Capture the cell that displays the provided text and extract its (X, Y) central coordinate. 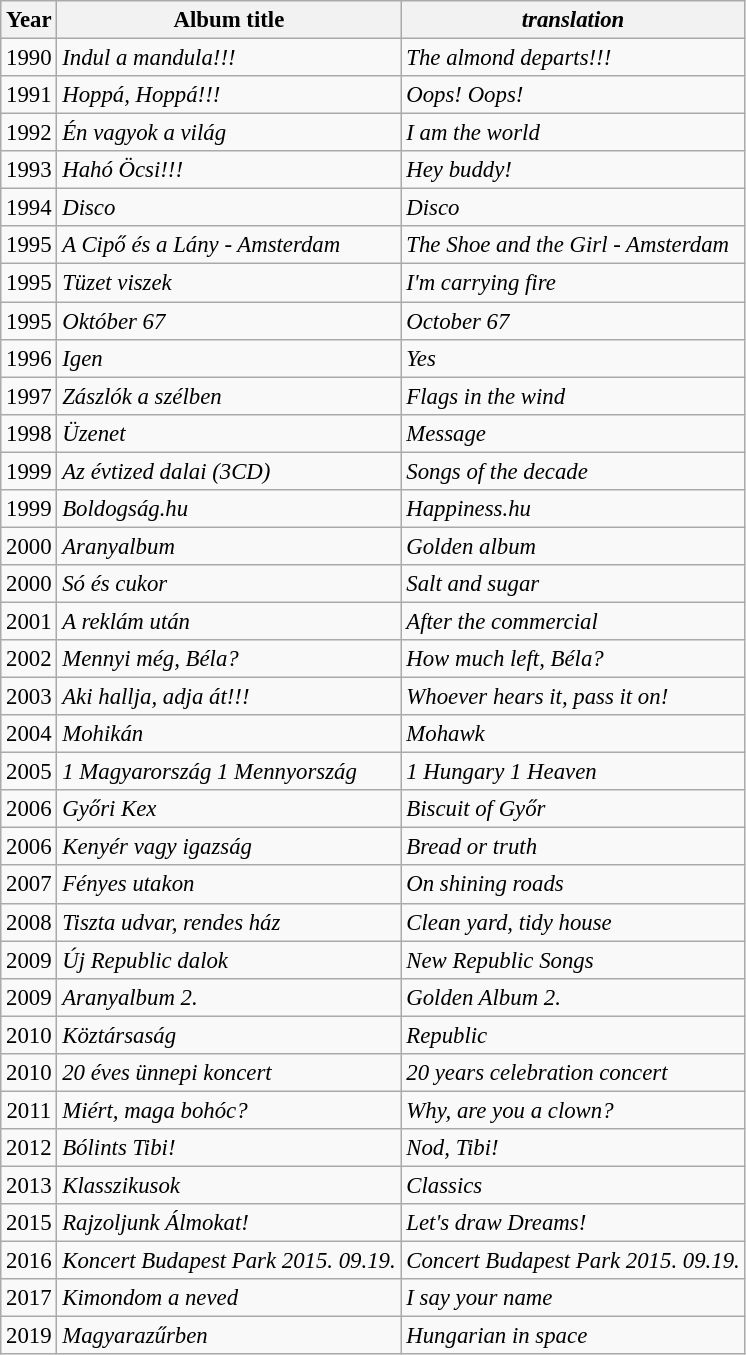
Indul a mandula!!! (229, 58)
2005 (29, 772)
1 Magyarország 1 Mennyország (229, 772)
2017 (29, 1298)
Kenyér vagy igazság (229, 847)
1990 (29, 58)
Aranyalbum (229, 546)
October 67 (573, 321)
Tiszta udvar, rendes ház (229, 922)
2001 (29, 621)
20 éves ünnepi koncert (229, 1073)
Köztársaság (229, 1035)
Message (573, 433)
New Republic Songs (573, 960)
Republic (573, 1035)
Flags in the wind (573, 396)
Miért, maga bohóc? (229, 1110)
20 years celebration concert (573, 1073)
How much left, Béla? (573, 659)
On shining roads (573, 885)
Kimondom a neved (229, 1298)
1991 (29, 95)
Nod, Tibi! (573, 1148)
Golden album (573, 546)
I am the world (573, 133)
Az évtized dalai (3CD) (229, 471)
Hungarian in space (573, 1336)
Tüzet viszek (229, 283)
Aranyalbum 2. (229, 997)
Year (29, 20)
Concert Budapest Park 2015. 09.19. (573, 1261)
Új Republic dalok (229, 960)
Whoever hears it, pass it on! (573, 697)
2016 (29, 1261)
2007 (29, 885)
Hey buddy! (573, 170)
Bread or truth (573, 847)
Yes (573, 358)
Hahó Öcsi!!! (229, 170)
Why, are you a clown? (573, 1110)
2011 (29, 1110)
Én vagyok a világ (229, 133)
2019 (29, 1336)
2002 (29, 659)
Mohawk (573, 734)
The almond departs!!! (573, 58)
After the commercial (573, 621)
Üzenet (229, 433)
Magyarazűrben (229, 1336)
Győri Kex (229, 809)
Salt and sugar (573, 584)
Hoppá, Hoppá!!! (229, 95)
Boldogság.hu (229, 509)
A reklám után (229, 621)
Happiness.hu (573, 509)
Klasszikusok (229, 1185)
2008 (29, 922)
Album title (229, 20)
Classics (573, 1185)
Songs of the decade (573, 471)
translation (573, 20)
Zászlók a szélben (229, 396)
Október 67 (229, 321)
The Shoe and the Girl - Amsterdam (573, 245)
1996 (29, 358)
2012 (29, 1148)
Fényes utakon (229, 885)
Bólints Tibi! (229, 1148)
Golden Album 2. (573, 997)
Só és cukor (229, 584)
Igen (229, 358)
Let's draw Dreams! (573, 1223)
Aki hallja, adja át!!! (229, 697)
1998 (29, 433)
I'm carrying fire (573, 283)
Rajzoljunk Álmokat! (229, 1223)
Oops! Oops! (573, 95)
1993 (29, 170)
A Cipő és a Lány - Amsterdam (229, 245)
Koncert Budapest Park 2015. 09.19. (229, 1261)
1992 (29, 133)
1 Hungary 1 Heaven (573, 772)
2015 (29, 1223)
Clean yard, tidy house (573, 922)
2004 (29, 734)
1997 (29, 396)
1994 (29, 208)
2003 (29, 697)
2013 (29, 1185)
Biscuit of Győr (573, 809)
Mohikán (229, 734)
I say your name (573, 1298)
Mennyi még, Béla? (229, 659)
